Return (x, y) of the center of cell containing provided text 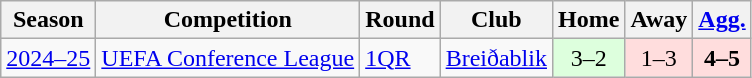
Club (496, 20)
Competition (228, 20)
3–2 (588, 58)
Agg. (722, 20)
Breiðablik (496, 58)
1QR (400, 58)
4–5 (722, 58)
Round (400, 20)
Season (48, 20)
Home (588, 20)
2024–25 (48, 58)
1–3 (659, 58)
Away (659, 20)
UEFA Conference League (228, 58)
